Pinpoint the cell where the given text exists, returning its [x, y] midpoint coordinate. 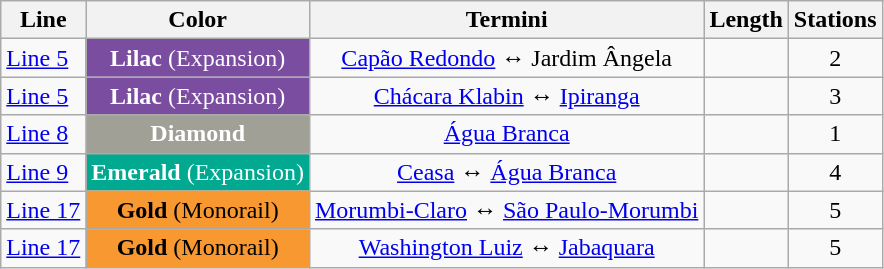
Água Branca [506, 134]
Capão Redondo ↔ Jardim Ângela [506, 58]
Stations [835, 20]
4 [835, 172]
Length [746, 20]
Line 9 [44, 172]
2 [835, 58]
Ceasa ↔ Água Branca [506, 172]
Washington Luiz ↔ Jabaquara [506, 248]
Chácara Klabin ↔ Ipiranga [506, 96]
Diamond [198, 134]
Color [198, 20]
3 [835, 96]
1 [835, 134]
Morumbi-Claro ↔ São Paulo-Morumbi [506, 210]
Emerald (Expansion) [198, 172]
Termini [506, 20]
Line 8 [44, 134]
Line [44, 20]
